Find where the given text appears and provide that cell's center as (x, y) coordinate. 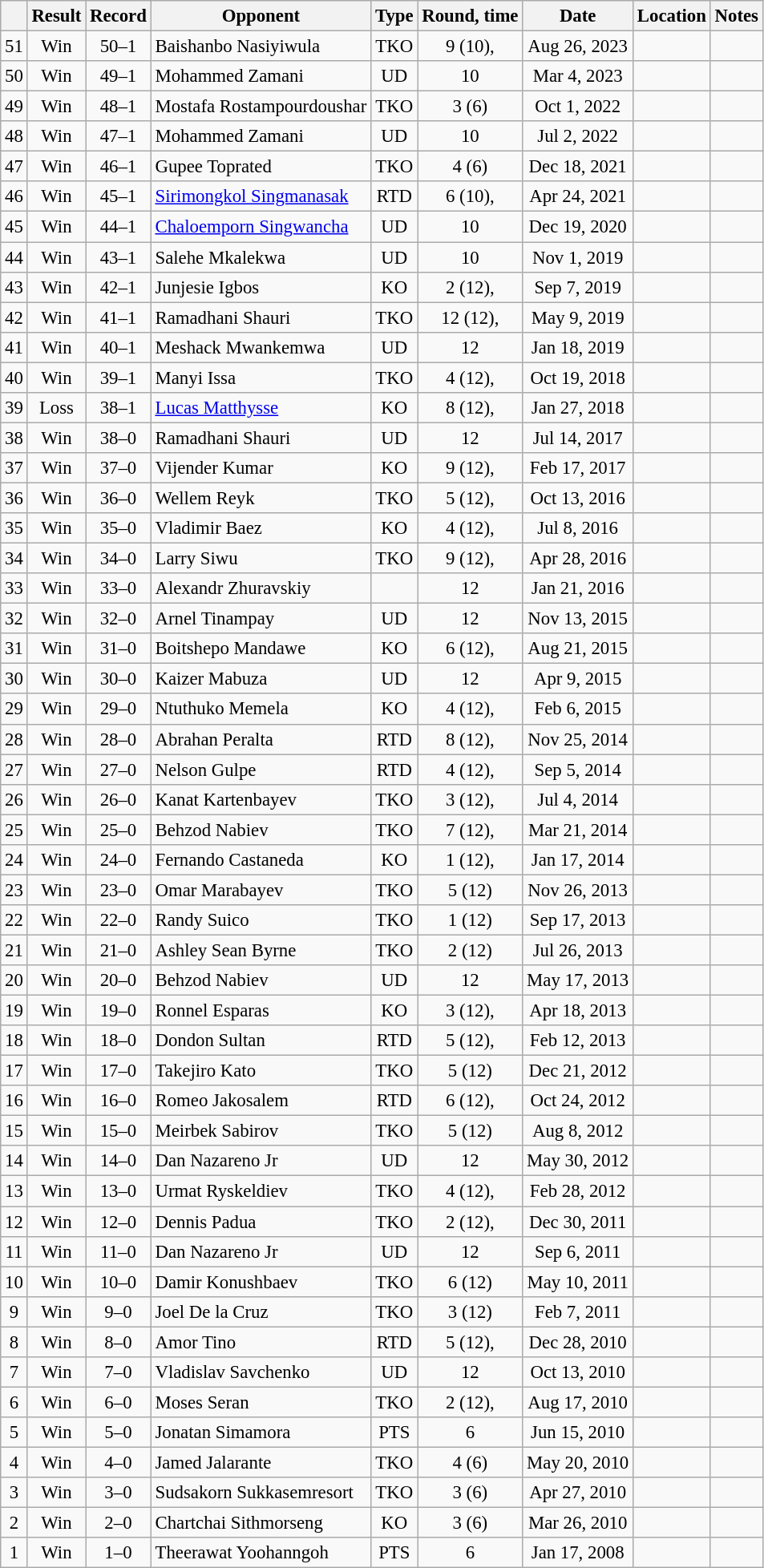
Chaloemporn Singwancha (261, 227)
Location (672, 16)
Type (394, 16)
7–0 (119, 1372)
38–1 (119, 408)
18–0 (119, 1041)
Salehe Mkalekwa (261, 257)
33 (14, 588)
3–0 (119, 1493)
24 (14, 860)
Takejiro Kato (261, 1071)
42–1 (119, 287)
39 (14, 408)
6 (12) (470, 1282)
41–1 (119, 317)
Vijender Kumar (261, 468)
38–0 (119, 438)
21 (14, 950)
Nov 13, 2015 (578, 619)
Apr 27, 2010 (578, 1493)
35–0 (119, 528)
51 (14, 46)
Baishanbo Nasiyiwula (261, 46)
36–0 (119, 498)
Aug 26, 2023 (578, 46)
11–0 (119, 1251)
25–0 (119, 830)
35 (14, 528)
Moses Seran (261, 1402)
Lucas Matthysse (261, 408)
11 (14, 1251)
15 (14, 1131)
Dondon Sultan (261, 1041)
Dec 30, 2011 (578, 1222)
May 20, 2010 (578, 1462)
50 (14, 76)
4 (14, 1462)
Kanat Kartenbayev (261, 799)
Nov 26, 2013 (578, 890)
Jul 2, 2022 (578, 136)
49 (14, 107)
10–0 (119, 1282)
8–0 (119, 1342)
22–0 (119, 920)
Aug 21, 2015 (578, 649)
3 (14, 1493)
Feb 17, 2017 (578, 468)
Jan 17, 2014 (578, 860)
27–0 (119, 770)
29 (14, 709)
27 (14, 770)
20–0 (119, 980)
6–0 (119, 1402)
Jun 15, 2010 (578, 1433)
Aug 17, 2010 (578, 1402)
Dec 28, 2010 (578, 1342)
7 (12), (470, 830)
Sep 5, 2014 (578, 770)
25 (14, 830)
Jamed Jalarante (261, 1462)
May 17, 2013 (578, 980)
46 (14, 196)
May 30, 2012 (578, 1162)
48–1 (119, 107)
Larry Siwu (261, 559)
Jonatan Simamora (261, 1433)
44 (14, 257)
Mar 21, 2014 (578, 830)
Oct 1, 2022 (578, 107)
Gupee Toprated (261, 167)
38 (14, 438)
Oct 24, 2012 (578, 1101)
Meshack Mwankemwa (261, 347)
Sep 17, 2013 (578, 920)
36 (14, 498)
50–1 (119, 46)
45–1 (119, 196)
Damir Konushbaev (261, 1282)
40–1 (119, 347)
26–0 (119, 799)
Mostafa Rostampourdoushar (261, 107)
13–0 (119, 1191)
42 (14, 317)
Dennis Padua (261, 1222)
Joel De la Cruz (261, 1311)
Vladimir Baez (261, 528)
Apr 18, 2013 (578, 1011)
Ashley Sean Byrne (261, 950)
Apr 28, 2016 (578, 559)
20 (14, 980)
23–0 (119, 890)
9–0 (119, 1311)
Feb 7, 2011 (578, 1311)
1 (14, 1553)
12 (12), (470, 317)
Dec 19, 2020 (578, 227)
1 (12), (470, 860)
Apr 24, 2021 (578, 196)
Alexandr Zhuravskiy (261, 588)
Notes (736, 16)
Jan 17, 2008 (578, 1553)
Feb 28, 2012 (578, 1191)
Nov 25, 2014 (578, 739)
Date (578, 16)
30 (14, 679)
Jan 27, 2018 (578, 408)
15–0 (119, 1131)
31–0 (119, 649)
45 (14, 227)
39–1 (119, 378)
May 9, 2019 (578, 317)
Result (56, 16)
Round, time (470, 16)
Mar 4, 2023 (578, 76)
Jul 14, 2017 (578, 438)
Ntuthuko Memela (261, 709)
Junjesie Igbos (261, 287)
47 (14, 167)
30–0 (119, 679)
Opponent (261, 16)
1–0 (119, 1553)
2 (12) (470, 950)
Loss (56, 408)
28 (14, 739)
Urmat Ryskeldiev (261, 1191)
40 (14, 378)
Amor Tino (261, 1342)
3 (12) (470, 1311)
Meirbek Sabirov (261, 1131)
Romeo Jakosalem (261, 1101)
17 (14, 1071)
6 (10), (470, 196)
8 (14, 1342)
5–0 (119, 1433)
May 10, 2011 (578, 1282)
Sirimongkol Singmanasak (261, 196)
Nov 1, 2019 (578, 257)
37 (14, 468)
Jan 21, 2016 (578, 588)
34–0 (119, 559)
12–0 (119, 1222)
Dec 18, 2021 (578, 167)
43 (14, 287)
Boitshepo Mandawe (261, 649)
Omar Marabayev (261, 890)
Wellem Reyk (261, 498)
Feb 6, 2015 (578, 709)
28–0 (119, 739)
Theerawat Yoohanngoh (261, 1553)
Ronnel Esparas (261, 1011)
26 (14, 799)
Record (119, 16)
13 (14, 1191)
Sep 7, 2019 (578, 287)
21–0 (119, 950)
2–0 (119, 1523)
Jul 26, 2013 (578, 950)
23 (14, 890)
49–1 (119, 76)
33–0 (119, 588)
14 (14, 1162)
Jan 18, 2019 (578, 347)
Nelson Gulpe (261, 770)
Sudsakorn Sukkasemresort (261, 1493)
Fernando Castaneda (261, 860)
Apr 9, 2015 (578, 679)
Oct 13, 2016 (578, 498)
Oct 19, 2018 (578, 378)
4–0 (119, 1462)
Vladislav Savchenko (261, 1372)
16–0 (119, 1101)
32 (14, 619)
37–0 (119, 468)
9 (10), (470, 46)
19 (14, 1011)
17–0 (119, 1071)
Randy Suico (261, 920)
Feb 12, 2013 (578, 1041)
Jul 4, 2014 (578, 799)
29–0 (119, 709)
31 (14, 649)
5 (14, 1433)
Aug 8, 2012 (578, 1131)
22 (14, 920)
32–0 (119, 619)
44–1 (119, 227)
43–1 (119, 257)
34 (14, 559)
Dec 21, 2012 (578, 1071)
Abrahan Peralta (261, 739)
Oct 13, 2010 (578, 1372)
Kaizer Mabuza (261, 679)
14–0 (119, 1162)
2 (14, 1523)
18 (14, 1041)
7 (14, 1372)
9 (14, 1311)
Manyi Issa (261, 378)
Arnel Tinampay (261, 619)
16 (14, 1101)
Sep 6, 2011 (578, 1251)
46–1 (119, 167)
47–1 (119, 136)
48 (14, 136)
1 (12) (470, 920)
24–0 (119, 860)
Chartchai Sithmorseng (261, 1523)
Mar 26, 2010 (578, 1523)
41 (14, 347)
Jul 8, 2016 (578, 528)
19–0 (119, 1011)
